For the text-containing cell, return its midpoint in (X, Y) coordinate format. 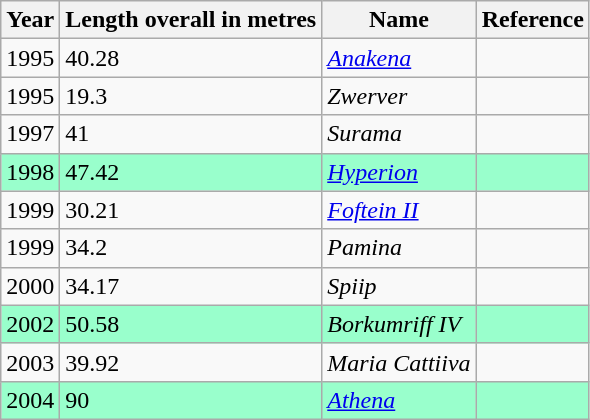
Reference (532, 20)
30.21 (191, 210)
2002 (30, 324)
1998 (30, 172)
Year (30, 20)
41 (191, 134)
2000 (30, 286)
Pamina (399, 248)
34.17 (191, 286)
Zwerver (399, 96)
39.92 (191, 362)
40.28 (191, 58)
19.3 (191, 96)
Spiip (399, 286)
Name (399, 20)
50.58 (191, 324)
2004 (30, 400)
Hyperion (399, 172)
Surama (399, 134)
34.2 (191, 248)
90 (191, 400)
47.42 (191, 172)
Maria Cattiiva (399, 362)
Foftein II (399, 210)
2003 (30, 362)
Length overall in metres (191, 20)
Borkumriff IV (399, 324)
Athena (399, 400)
Anakena (399, 58)
1997 (30, 134)
